Scan for the cell matching the given text and deliver its [X, Y] coordinate at center. 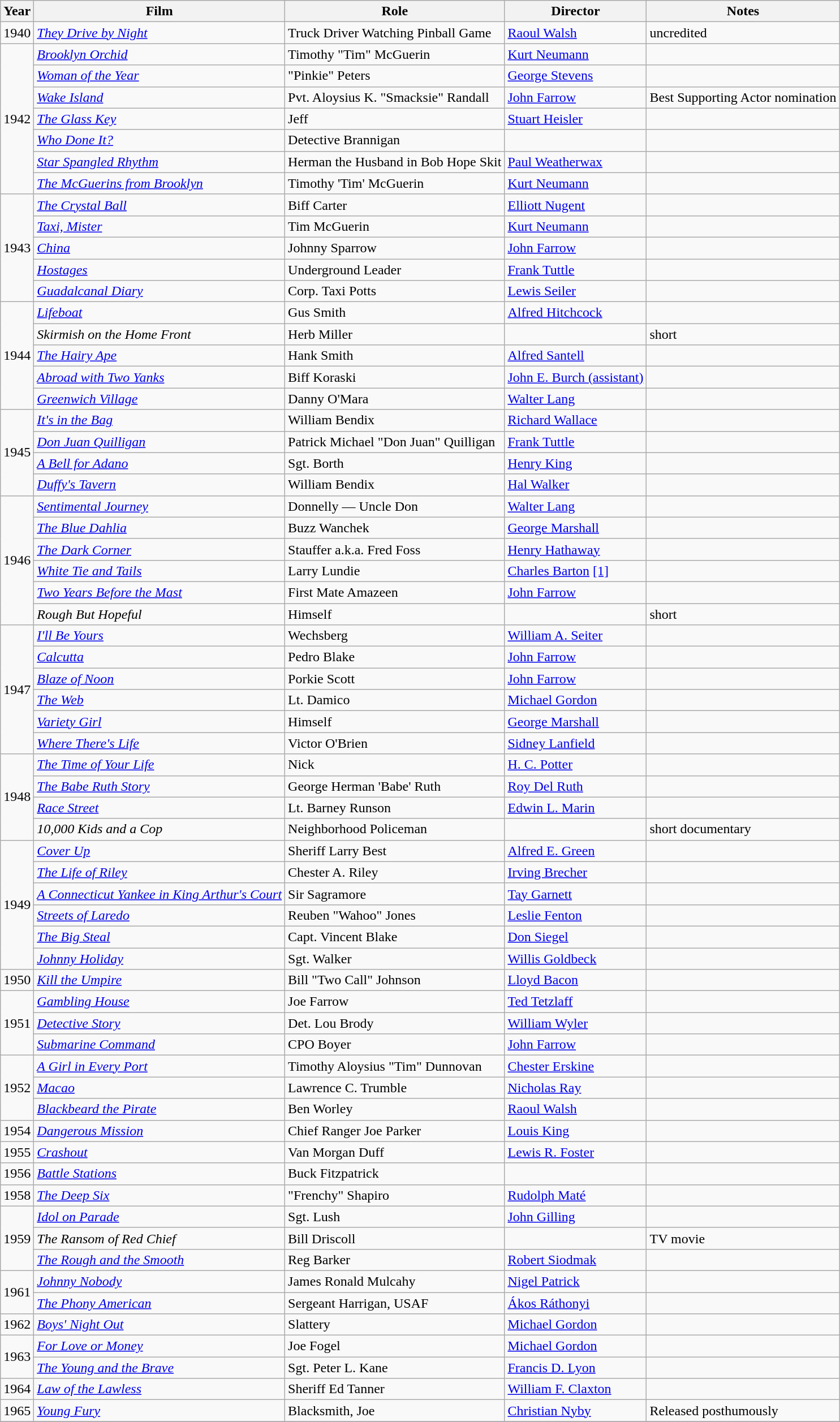
The Life of Riley [160, 872]
Irving Brecher [576, 872]
It's in the Bag [160, 420]
Chester A. Riley [395, 872]
Alfred E. Green [576, 851]
Calcutta [160, 657]
Pvt. Aloysius K. "Smacksie" Randall [395, 97]
Edwin L. Marin [576, 808]
Blaze of Noon [160, 679]
Brooklyn Orchid [160, 54]
Henry King [576, 463]
1950 [17, 980]
Bill "Two Call" Johnson [395, 980]
Lloyd Bacon [576, 980]
Timothy 'Tim' McGuerin [395, 183]
Sergeant Harrigan, USAF [395, 1303]
Nigel Patrick [576, 1281]
Race Street [160, 808]
Sgt. Lush [395, 1217]
Sgt. Peter L. Kane [395, 1368]
Two Years Before the Mast [160, 592]
Detective Story [160, 1023]
The Rough and the Smooth [160, 1260]
Porkie Scott [395, 679]
The Hairy Ape [160, 356]
1964 [17, 1389]
Duffy's Tavern [160, 485]
1951 [17, 1023]
Don Juan Quilligan [160, 442]
Capt. Vincent Blake [395, 937]
Young Fury [160, 1411]
Lt. Barney Runson [395, 808]
Sir Sagramore [395, 894]
1942 [17, 119]
Woman of the Year [160, 76]
William Wyler [576, 1023]
Gambling House [160, 1002]
Sgt. Walker [395, 959]
Dangerous Mission [160, 1131]
Herman the Husband in Bob Hope Skit [395, 162]
The Blue Dahlia [160, 528]
Lewis Seiler [576, 291]
Paul Weatherwax [576, 162]
Nick [395, 765]
Slattery [395, 1325]
Guadalcanal Diary [160, 291]
Timothy Aloysius "Tim" Dunnovan [395, 1066]
1940 [17, 33]
Reuben "Wahoo" Jones [395, 915]
A Girl in Every Port [160, 1066]
Robert Siodmak [576, 1260]
Van Morgan Duff [395, 1152]
Rudolph Maté [576, 1195]
The Big Steal [160, 937]
Gus Smith [395, 313]
Blacksmith, Joe [395, 1411]
Sentimental Journey [160, 506]
Skirmish on the Home Front [160, 334]
Biff Carter [395, 205]
Battle Stations [160, 1174]
Variety Girl [160, 722]
Best Supporting Actor nomination [743, 97]
The Crystal Ball [160, 205]
Sheriff Larry Best [395, 851]
Johnny Nobody [160, 1281]
Submarine Command [160, 1045]
China [160, 248]
Stauffer a.k.a. Fred Foss [395, 549]
Sidney Lanfield [576, 743]
Chief Ranger Joe Parker [395, 1131]
1959 [17, 1238]
Director [576, 11]
1958 [17, 1195]
A Connecticut Yankee in King Arthur's Court [160, 894]
Louis King [576, 1131]
Notes [743, 11]
Truck Driver Watching Pinball Game [395, 33]
Johnny Holiday [160, 959]
1954 [17, 1131]
Idol on Parade [160, 1217]
10,000 Kids and a Cop [160, 829]
Streets of Laredo [160, 915]
The Young and the Brave [160, 1368]
Patrick Michael "Don Juan" Quilligan [395, 442]
Leslie Fenton [576, 915]
Released posthumously [743, 1411]
Reg Barker [395, 1260]
TV movie [743, 1238]
Bill Driscoll [395, 1238]
1956 [17, 1174]
The Deep Six [160, 1195]
Rough But Hopeful [160, 614]
1965 [17, 1411]
The Glass Key [160, 119]
Lewis R. Foster [576, 1152]
Corp. Taxi Potts [395, 291]
Charles Barton [1] [576, 571]
Don Siegel [576, 937]
John Gilling [576, 1217]
Francis D. Lyon [576, 1368]
Lt. Damico [395, 700]
Ted Tetzlaff [576, 1002]
George Herman 'Babe' Ruth [395, 786]
Hostages [160, 270]
Willis Goldbeck [576, 959]
Star Spangled Rhythm [160, 162]
I'll Be Yours [160, 636]
1962 [17, 1325]
Johnny Sparrow [395, 248]
Who Done It? [160, 140]
They Drive by Night [160, 33]
For Love or Money [160, 1346]
Elliott Nugent [576, 205]
Sgt. Borth [395, 463]
Christian Nyby [576, 1411]
Taxi, Mister [160, 226]
Ben Worley [395, 1109]
Joe Farrow [395, 1002]
Timothy "Tim" McGuerin [395, 54]
1946 [17, 560]
1955 [17, 1152]
uncredited [743, 33]
Roy Del Ruth [576, 786]
CPO Boyer [395, 1045]
A Bell for Adano [160, 463]
James Ronald Mulcahy [395, 1281]
Danny O'Mara [395, 399]
The Phony American [160, 1303]
Tim McGuerin [395, 226]
Det. Lou Brody [395, 1023]
Neighborhood Policeman [395, 829]
Macao [160, 1088]
William F. Claxton [576, 1389]
"Pinkie" Peters [395, 76]
Film [160, 11]
Donnelly — Uncle Don [395, 506]
"Frenchy" Shapiro [395, 1195]
Sheriff Ed Tanner [395, 1389]
The Dark Corner [160, 549]
1961 [17, 1292]
Underground Leader [395, 270]
Alfred Hitchcock [576, 313]
Joe Fogel [395, 1346]
Year [17, 11]
Lifeboat [160, 313]
Cover Up [160, 851]
Hal Walker [576, 485]
Buzz Wanchek [395, 528]
Wechsberg [395, 636]
1944 [17, 356]
1963 [17, 1357]
short documentary [743, 829]
Wake Island [160, 97]
Abroad with Two Yanks [160, 377]
Law of the Lawless [160, 1389]
The Ransom of Red Chief [160, 1238]
1952 [17, 1088]
Pedro Blake [395, 657]
William A. Seiter [576, 636]
Stuart Heisler [576, 119]
Alfred Santell [576, 356]
Herb Miller [395, 334]
First Mate Amazeen [395, 592]
Jeff [395, 119]
Kill the Umpire [160, 980]
H. C. Potter [576, 765]
Role [395, 11]
The McGuerins from Brooklyn [160, 183]
Greenwich Village [160, 399]
1943 [17, 248]
1949 [17, 904]
1945 [17, 453]
White Tie and Tails [160, 571]
Chester Erskine [576, 1066]
Nicholas Ray [576, 1088]
Ákos Ráthonyi [576, 1303]
Boys' Night Out [160, 1325]
Buck Fitzpatrick [395, 1174]
Blackbeard the Pirate [160, 1109]
Larry Lundie [395, 571]
The Time of Your Life [160, 765]
Detective Brannigan [395, 140]
John E. Burch (assistant) [576, 377]
Tay Garnett [576, 894]
Lawrence C. Trumble [395, 1088]
1948 [17, 797]
The Babe Ruth Story [160, 786]
Hank Smith [395, 356]
George Stevens [576, 76]
The Web [160, 700]
Crashout [160, 1152]
Richard Wallace [576, 420]
1947 [17, 690]
Henry Hathaway [576, 549]
Biff Koraski [395, 377]
Where There's Life [160, 743]
Victor O'Brien [395, 743]
